Capture the cell that displays the provided text and extract its (x, y) central coordinate. 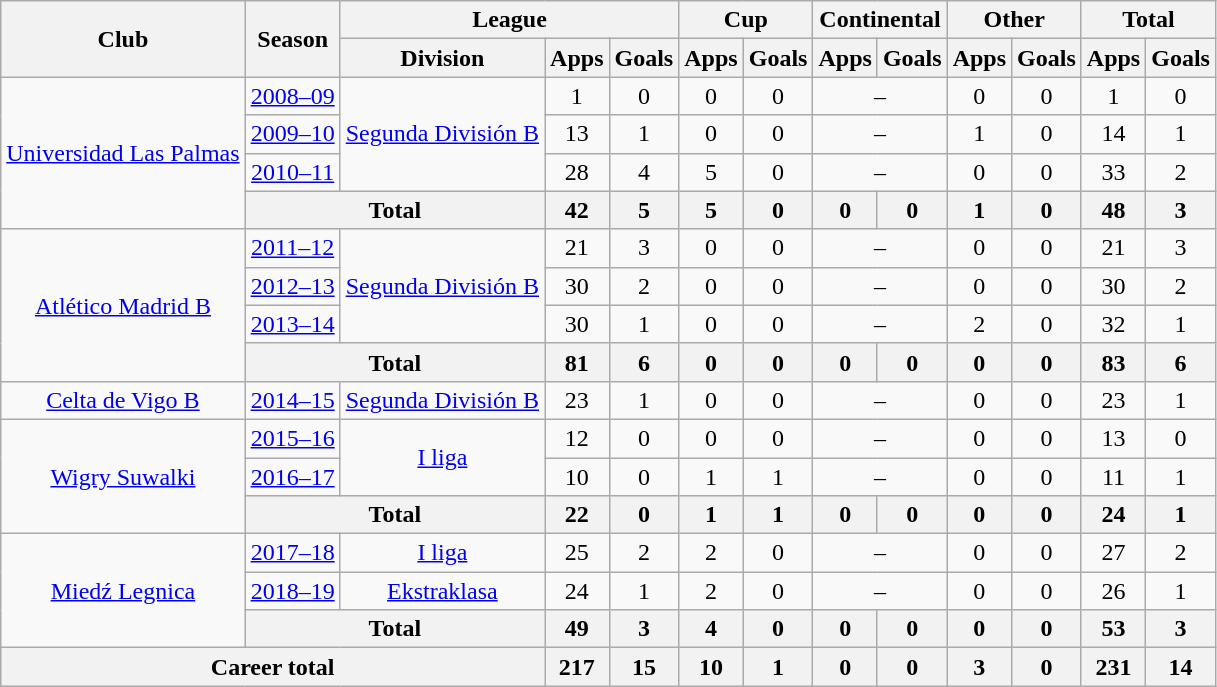
49 (577, 629)
15 (644, 667)
Wigry Suwalki (123, 476)
27 (1113, 553)
2010–11 (292, 172)
Celta de Vigo B (123, 400)
Ekstraklasa (442, 591)
Career total (273, 667)
81 (577, 362)
Other (1014, 20)
2014–15 (292, 400)
2008–09 (292, 96)
Atlético Madrid B (123, 305)
33 (1113, 172)
32 (1113, 324)
2009–10 (292, 134)
Universidad Las Palmas (123, 153)
42 (577, 210)
2013–14 (292, 324)
Division (442, 58)
22 (577, 515)
Continental (880, 20)
2018–19 (292, 591)
Season (292, 39)
83 (1113, 362)
2011–12 (292, 248)
2017–18 (292, 553)
28 (577, 172)
League (510, 20)
12 (577, 438)
48 (1113, 210)
11 (1113, 477)
2015–16 (292, 438)
Cup (746, 20)
Miedź Legnica (123, 591)
2012–13 (292, 286)
Club (123, 39)
53 (1113, 629)
26 (1113, 591)
2016–17 (292, 477)
231 (1113, 667)
217 (577, 667)
25 (577, 553)
